Detect which cell encompasses the target text, then output its (X, Y) center coordinate. 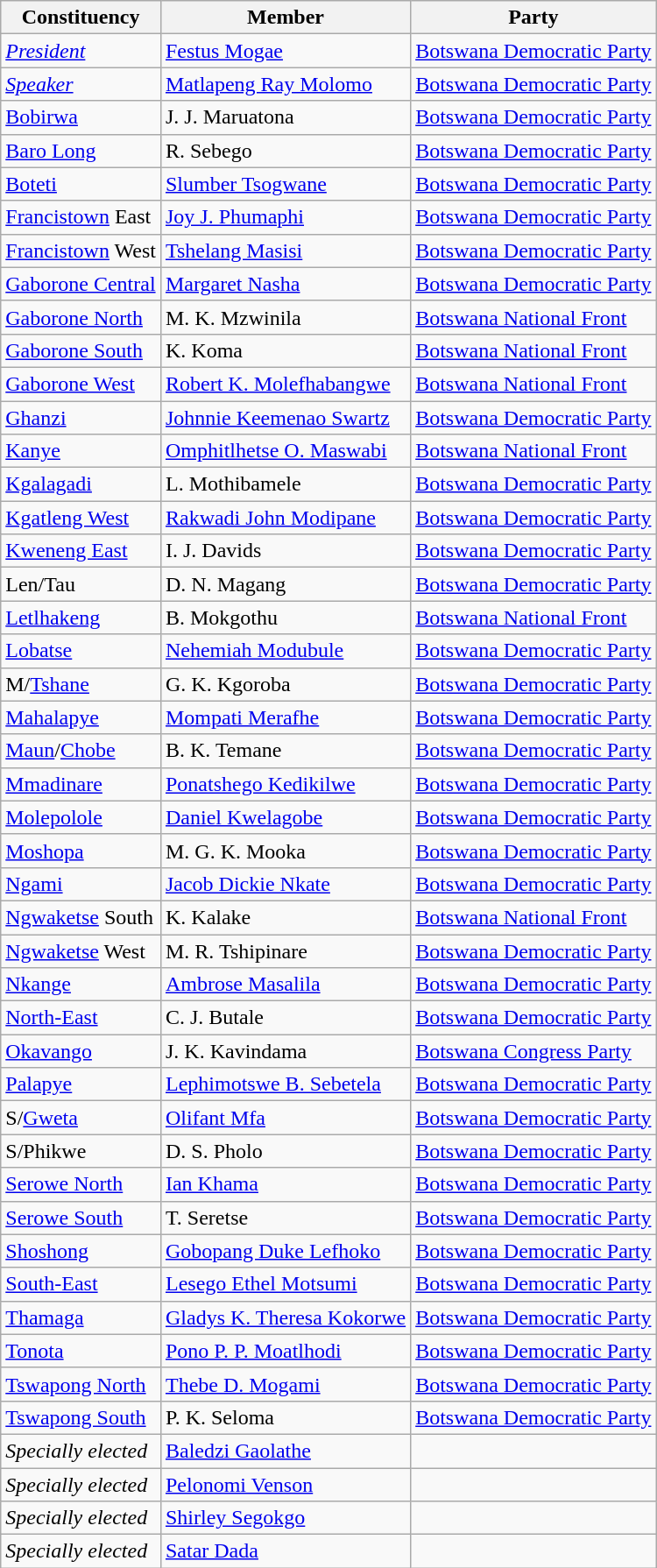
Francistown East (81, 217)
Botswana Congress Party (533, 1051)
Gaborone West (81, 384)
K. Kalake (286, 917)
S/Gweta (81, 1118)
Gaborone North (81, 317)
C. J. Butale (286, 1018)
D. S. Pholo (286, 1151)
Rakwadi John Modipane (286, 518)
Maun/Chobe (81, 751)
Satar Dada (286, 1551)
Bobirwa (81, 117)
Ghanzi (81, 418)
M. G. K. Mooka (286, 851)
Shirley Segokgo (286, 1518)
Ambrose Masalila (286, 985)
Ngwaketse West (81, 950)
L. Mothibamele (286, 484)
Molepolole (81, 817)
S/Phikwe (81, 1151)
D. N. Magang (286, 584)
Constituency (81, 18)
T. Seretse (286, 1218)
Pelonomi Venson (286, 1485)
Okavango (81, 1051)
Kgatleng West (81, 518)
Kweneng East (81, 551)
Shoshong (81, 1251)
Ian Khama (286, 1184)
Member (286, 18)
Omphitlhetse O. Maswabi (286, 451)
Boteti (81, 184)
Moshopa (81, 851)
Slumber Tsogwane (286, 184)
Gladys K. Theresa Kokorwe (286, 1317)
Thebe D. Mogami (286, 1384)
Ponatshego Kedikilwe (286, 784)
Pono P. P. Moatlhodi (286, 1351)
Robert K. Molefhabangwe (286, 384)
Gaborone Central (81, 284)
B. Mokgothu (286, 618)
Kanye (81, 451)
G. K. Kgoroba (286, 684)
Ngwaketse South (81, 917)
Mompati Merafhe (286, 717)
Joy J. Phumaphi (286, 217)
Mmadinare (81, 784)
President (81, 51)
J. J. Maruatona (286, 117)
Lephimotswe B. Sebetela (286, 1084)
Johnnie Keemenao Swartz (286, 418)
Lesego Ethel Motsumi (286, 1284)
Gaborone South (81, 350)
J. K. Kavindama (286, 1051)
Nehemiah Modubule (286, 651)
B. K. Temane (286, 751)
Matlapeng Ray Molomo (286, 84)
Mahalapye (81, 717)
Olifant Mfa (286, 1118)
Baledzi Gaolathe (286, 1451)
North-East (81, 1018)
Daniel Kwelagobe (286, 817)
Serowe South (81, 1218)
M. R. Tshipinare (286, 950)
Tshelang Masisi (286, 251)
Serowe North (81, 1184)
Festus Mogae (286, 51)
I. J. Davids (286, 551)
K. Koma (286, 350)
Tswapong South (81, 1417)
Len/Tau (81, 584)
Gobopang Duke Lefhoko (286, 1251)
P. K. Seloma (286, 1417)
Letlhakeng (81, 618)
Palapye (81, 1084)
Speaker (81, 84)
Thamaga (81, 1317)
Margaret Nasha (286, 284)
Nkange (81, 985)
Baro Long (81, 151)
Jacob Dickie Nkate (286, 884)
Party (533, 18)
Lobatse (81, 651)
Ngami (81, 884)
R. Sebego (286, 151)
Francistown West (81, 251)
Tonota (81, 1351)
M. K. Mzwinila (286, 317)
South-East (81, 1284)
Kgalagadi (81, 484)
Tswapong North (81, 1384)
M/Tshane (81, 684)
